Extract the [x, y] coordinate from the center of the cell holding the provided text.  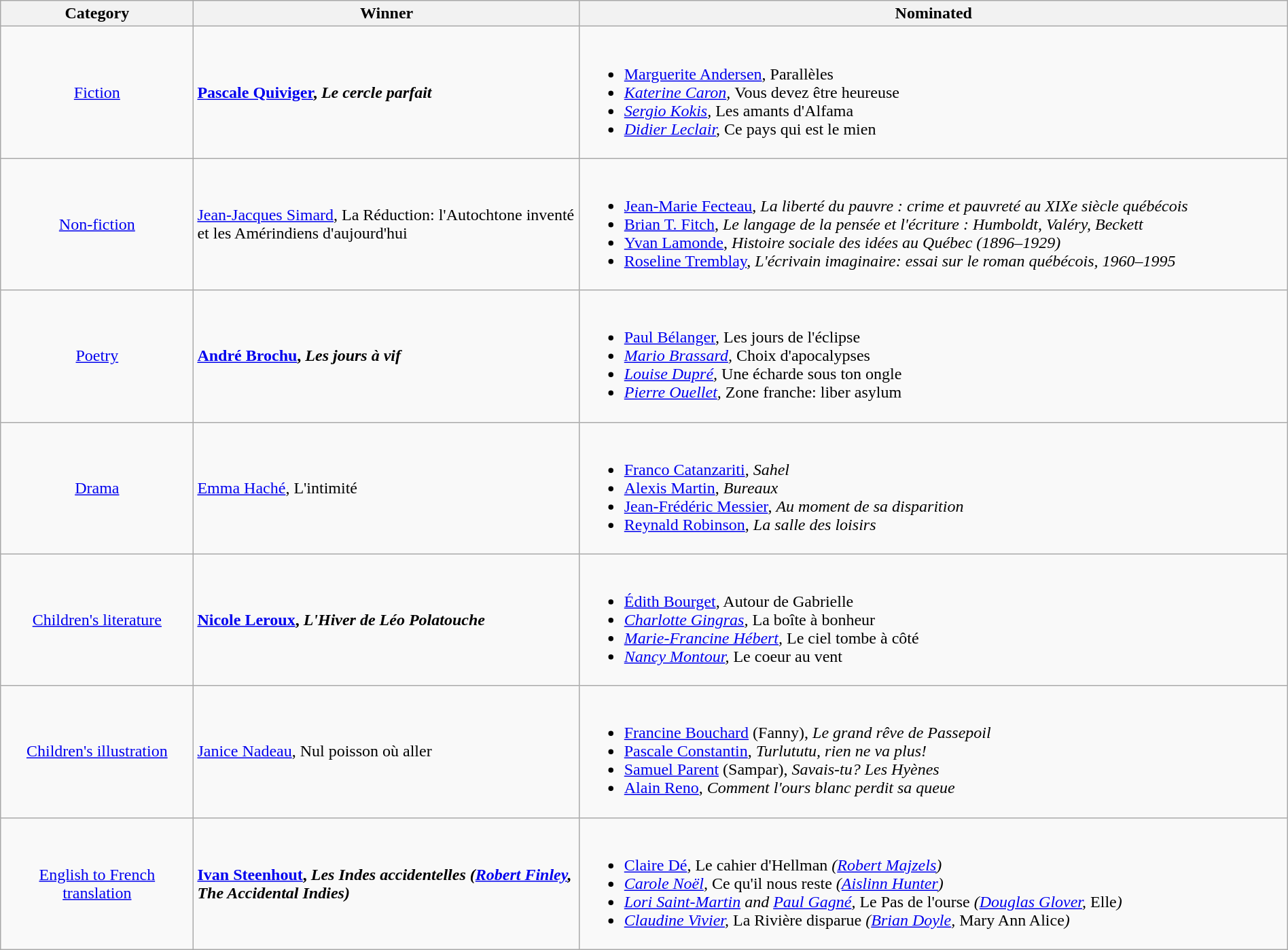
Janice Nadeau, Nul poisson où aller [387, 752]
Children's literature [97, 620]
André Brochu, Les jours à vif [387, 356]
Poetry [97, 356]
Category [97, 14]
Children's illustration [97, 752]
Marguerite Andersen, ParallèlesKaterine Caron, Vous devez être heureuseSergio Kokis, Les amants d'AlfamaDidier Leclair, Ce pays qui est le mien [933, 92]
Emma Haché, L'intimité [387, 488]
Nominated [933, 14]
Ivan Steenhout, Les Indes accidentelles (Robert Finley, The Accidental Indies) [387, 883]
Franco Catanzariti, SahelAlexis Martin, BureauxJean-Frédéric Messier, Au moment de sa disparitionReynald Robinson, La salle des loisirs [933, 488]
Winner [387, 14]
Non-fiction [97, 224]
Drama [97, 488]
English to French translation [97, 883]
Fiction [97, 92]
Jean-Jacques Simard, La Réduction: l'Autochtone inventé et les Amérindiens d'aujourd'hui [387, 224]
Pascale Quiviger, Le cercle parfait [387, 92]
Nicole Leroux, L'Hiver de Léo Polatouche [387, 620]
Édith Bourget, Autour de GabrielleCharlotte Gingras, La boîte à bonheurMarie-Francine Hébert, Le ciel tombe à côtéNancy Montour, Le coeur au vent [933, 620]
